Locate the cell with the specified text and output its (x, y) center coordinate. 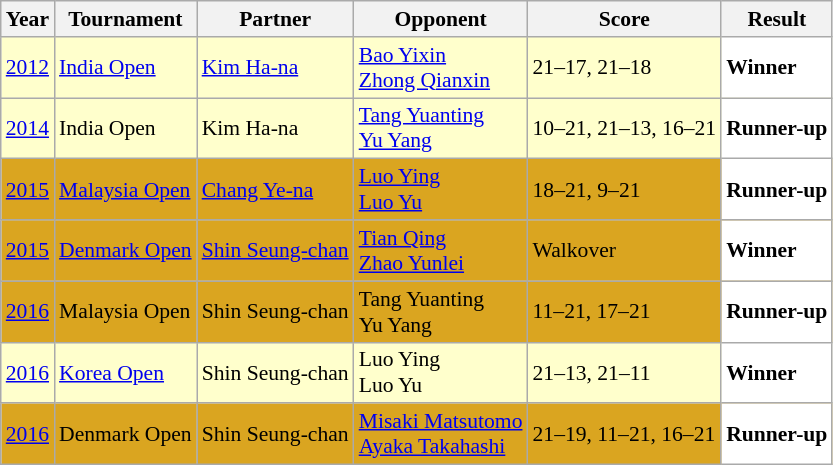
2014 (28, 128)
21–13, 21–11 (625, 372)
21–19, 11–21, 16–21 (625, 434)
Result (776, 19)
Year (28, 19)
Tournament (126, 19)
Korea Open (126, 372)
Misaki Matsutomo Ayaka Takahashi (441, 434)
Partner (276, 19)
2012 (28, 68)
Bao Yixin Zhong Qianxin (441, 68)
18–21, 9–21 (625, 190)
Tian Qing Zhao Yunlei (441, 250)
11–21, 17–21 (625, 312)
Chang Ye-na (276, 190)
10–21, 21–13, 16–21 (625, 128)
21–17, 21–18 (625, 68)
Score (625, 19)
Opponent (441, 19)
Walkover (625, 250)
